Scan for the cell matching the given text and deliver its (x, y) coordinate at center. 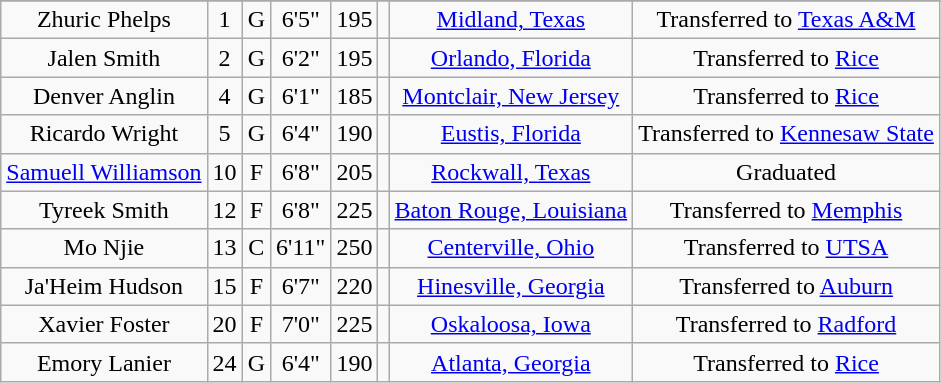
15 (224, 286)
Baton Rouge, Louisiana (511, 210)
Midland, Texas (511, 20)
13 (224, 248)
Xavier Foster (104, 324)
10 (224, 172)
5 (224, 134)
185 (354, 96)
Transferred to UTSA (786, 248)
Transferred to Memphis (786, 210)
Mo Njie (104, 248)
24 (224, 362)
6'11" (301, 248)
Zhuric Phelps (104, 20)
6'5" (301, 20)
1 (224, 20)
Jalen Smith (104, 58)
2 (224, 58)
Graduated (786, 172)
6'7" (301, 286)
Transferred to Auburn (786, 286)
Rockwall, Texas (511, 172)
Eustis, Florida (511, 134)
7'0" (301, 324)
Hinesville, Georgia (511, 286)
Montclair, New Jersey (511, 96)
Ja'Heim Hudson (104, 286)
Centerville, Ohio (511, 248)
220 (354, 286)
6'2" (301, 58)
Oskaloosa, Iowa (511, 324)
Denver Anglin (104, 96)
Orlando, Florida (511, 58)
12 (224, 210)
205 (354, 172)
4 (224, 96)
Samuell Williamson (104, 172)
Atlanta, Georgia (511, 362)
Tyreek Smith (104, 210)
Transferred to Kennesaw State (786, 134)
Transferred to Radford (786, 324)
Emory Lanier (104, 362)
Transferred to Texas A&M (786, 20)
Ricardo Wright (104, 134)
C (256, 248)
20 (224, 324)
250 (354, 248)
6'1" (301, 96)
